Locate the cell with the specified text and output its (x, y) center coordinate. 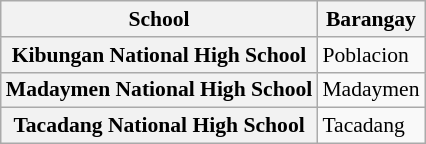
Madaymen (370, 90)
Barangay (370, 19)
Tacadang National High School (160, 126)
Poblacion (370, 55)
School (160, 19)
Madaymen National High School (160, 90)
Tacadang (370, 126)
Kibungan National High School (160, 55)
